Pinpoint the cell where the given text exists, returning its [x, y] midpoint coordinate. 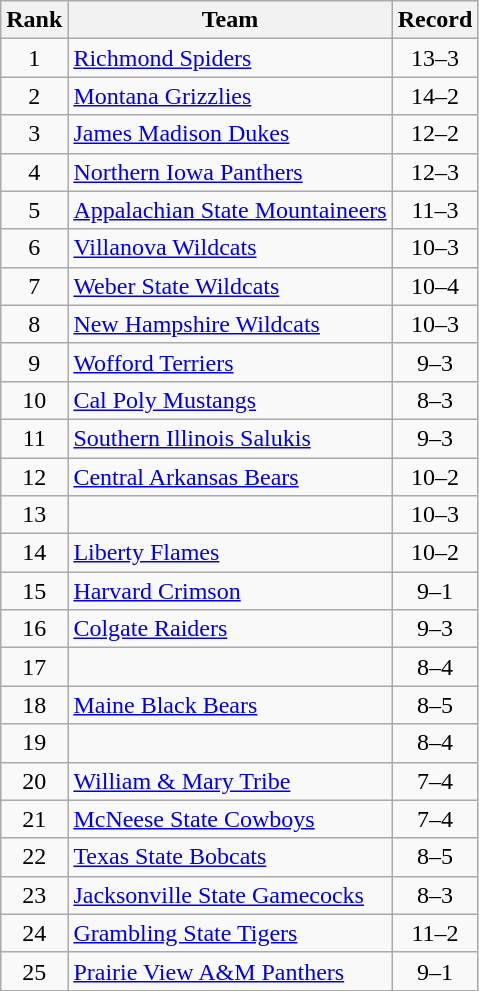
Grambling State Tigers [230, 933]
New Hampshire Wildcats [230, 324]
14 [34, 553]
20 [34, 781]
3 [34, 134]
Colgate Raiders [230, 629]
15 [34, 591]
11–3 [435, 210]
James Madison Dukes [230, 134]
9 [34, 362]
14–2 [435, 96]
12 [34, 477]
Southern Illinois Salukis [230, 438]
21 [34, 819]
25 [34, 971]
Richmond Spiders [230, 58]
6 [34, 248]
17 [34, 667]
11 [34, 438]
Texas State Bobcats [230, 857]
Appalachian State Mountaineers [230, 210]
12–3 [435, 172]
McNeese State Cowboys [230, 819]
William & Mary Tribe [230, 781]
22 [34, 857]
24 [34, 933]
4 [34, 172]
Harvard Crimson [230, 591]
18 [34, 705]
13–3 [435, 58]
Cal Poly Mustangs [230, 400]
Weber State Wildcats [230, 286]
13 [34, 515]
Team [230, 20]
23 [34, 895]
Montana Grizzlies [230, 96]
8 [34, 324]
Prairie View A&M Panthers [230, 971]
12–2 [435, 134]
10–4 [435, 286]
Maine Black Bears [230, 705]
10 [34, 400]
2 [34, 96]
Liberty Flames [230, 553]
19 [34, 743]
Record [435, 20]
Northern Iowa Panthers [230, 172]
Jacksonville State Gamecocks [230, 895]
Central Arkansas Bears [230, 477]
1 [34, 58]
Wofford Terriers [230, 362]
Villanova Wildcats [230, 248]
Rank [34, 20]
5 [34, 210]
11–2 [435, 933]
7 [34, 286]
16 [34, 629]
